Determine the [X, Y] coordinate at the center of the cell enclosing the given text.  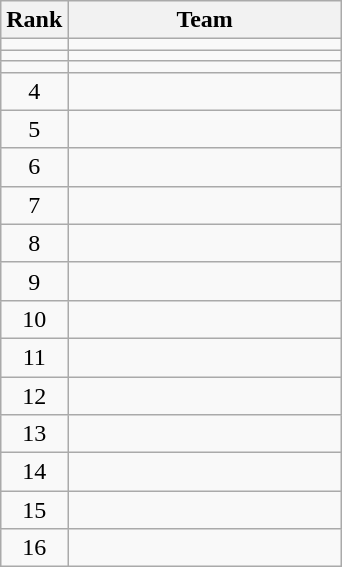
Rank [34, 20]
4 [34, 91]
16 [34, 548]
15 [34, 510]
7 [34, 205]
12 [34, 395]
9 [34, 281]
13 [34, 434]
14 [34, 472]
11 [34, 357]
10 [34, 319]
Team [205, 20]
6 [34, 167]
5 [34, 129]
8 [34, 243]
